Extract the (X, Y) coordinate from the center of the cell holding the provided text.  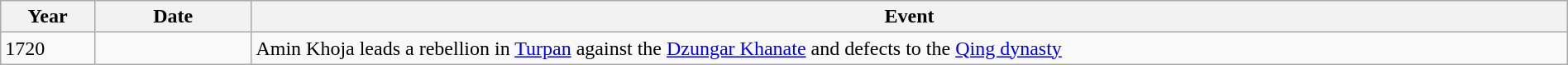
1720 (48, 48)
Amin Khoja leads a rebellion in Turpan against the Dzungar Khanate and defects to the Qing dynasty (910, 48)
Event (910, 17)
Date (172, 17)
Year (48, 17)
